Find where the given text appears and provide that cell's center as [X, Y] coordinate. 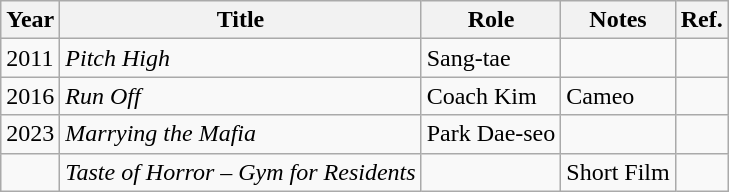
Sang-tae [491, 58]
Marrying the Mafia [240, 134]
Park Dae-seo [491, 134]
Coach Kim [491, 96]
Taste of Horror – Gym for Residents [240, 172]
Pitch High [240, 58]
Ref. [702, 20]
Cameo [618, 96]
2023 [30, 134]
Role [491, 20]
Title [240, 20]
Year [30, 20]
2016 [30, 96]
2011 [30, 58]
Short Film [618, 172]
Run Off [240, 96]
Notes [618, 20]
